Provide the [x, y] coordinate of the cell's center where the given text is located.  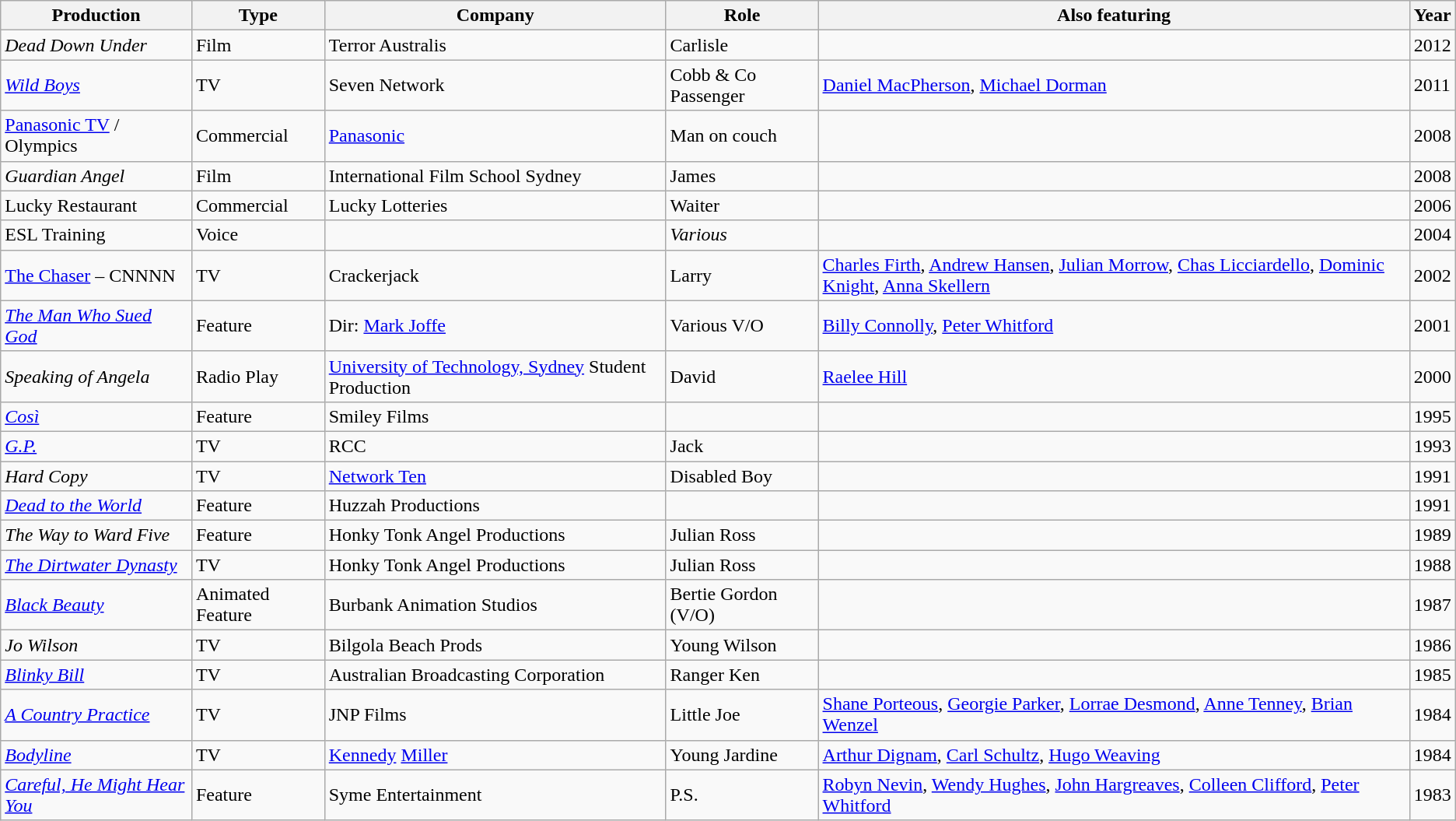
RCC [495, 446]
1995 [1433, 416]
2012 [1433, 45]
The Man Who Sued God [96, 325]
Role [742, 16]
Jack [742, 446]
Man on couch [742, 135]
Dead to the World [96, 506]
Type [258, 16]
G.P. [96, 446]
Cobb & Co Passenger [742, 86]
2001 [1433, 325]
University of Technology, Sydney Student Production [495, 377]
Lucky Lotteries [495, 205]
Carlisle [742, 45]
Radio Play [258, 377]
Panasonic [495, 135]
JNP Films [495, 714]
Panasonic TV / Olympics [96, 135]
Ranger Ken [742, 675]
Robyn Nevin, Wendy Hughes, John Hargreaves, Colleen Clifford, Peter Whitford [1114, 795]
Arthur Dignam, Carl Schultz, Hugo Weaving [1114, 755]
International Film School Sydney [495, 176]
Raelee Hill [1114, 377]
2006 [1433, 205]
1986 [1433, 645]
Dir: Mark Joffe [495, 325]
Company [495, 16]
Blinky Bill [96, 675]
Animated Feature [258, 605]
Production [96, 16]
Huzzah Productions [495, 506]
Black Beauty [96, 605]
Young Jardine [742, 755]
Kennedy Miller [495, 755]
Australian Broadcasting Corporation [495, 675]
Smiley Films [495, 416]
2002 [1433, 275]
Hard Copy [96, 475]
Dead Down Under [96, 45]
1987 [1433, 605]
1985 [1433, 675]
Daniel MacPherson, Michael Dorman [1114, 86]
P.S. [742, 795]
Young Wilson [742, 645]
Guardian Angel [96, 176]
The Dirtwater Dynasty [96, 565]
The Way to Ward Five [96, 535]
Also featuring [1114, 16]
Network Ten [495, 475]
Voice [258, 235]
Various [742, 235]
Bertie Gordon (V/O) [742, 605]
Year [1433, 16]
David [742, 377]
1983 [1433, 795]
Bodyline [96, 755]
Lucky Restaurant [96, 205]
Careful, He Might Hear You [96, 795]
Jo Wilson [96, 645]
Waiter [742, 205]
Così [96, 416]
2011 [1433, 86]
Charles Firth, Andrew Hansen, Julian Morrow, Chas Licciardello, Dominic Knight, Anna Skellern [1114, 275]
Billy Connolly, Peter Whitford [1114, 325]
Shane Porteous, Georgie Parker, Lorrae Desmond, Anne Tenney, Brian Wenzel [1114, 714]
The Chaser – CNNNN [96, 275]
Bilgola Beach Prods [495, 645]
Burbank Animation Studios [495, 605]
Disabled Boy [742, 475]
2004 [1433, 235]
Seven Network [495, 86]
Speaking of Angela [96, 377]
ESL Training [96, 235]
A Country Practice [96, 714]
2000 [1433, 377]
Crackerjack [495, 275]
Terror Australis [495, 45]
Wild Boys [96, 86]
1993 [1433, 446]
1988 [1433, 565]
Various V/O [742, 325]
James [742, 176]
Larry [742, 275]
1989 [1433, 535]
Syme Entertainment [495, 795]
Little Joe [742, 714]
